Return the (X, Y) coordinate for the center point of the cell that contains the specified text.  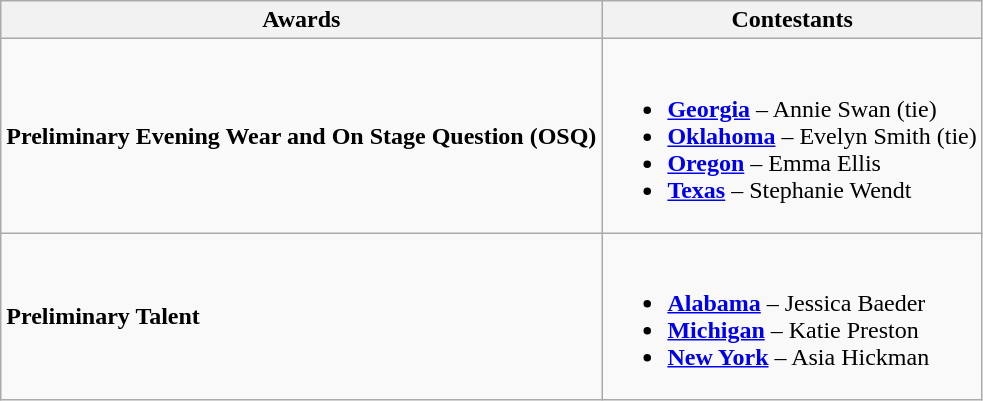
Contestants (792, 20)
Awards (302, 20)
Georgia – Annie Swan (tie) Oklahoma – Evelyn Smith (tie) Oregon – Emma Ellis Texas – Stephanie Wendt (792, 136)
Preliminary Evening Wear and On Stage Question (OSQ) (302, 136)
Preliminary Talent (302, 316)
Alabama – Jessica Baeder Michigan – Katie Preston New York – Asia Hickman (792, 316)
